Return [X, Y] of the center of cell containing provided text 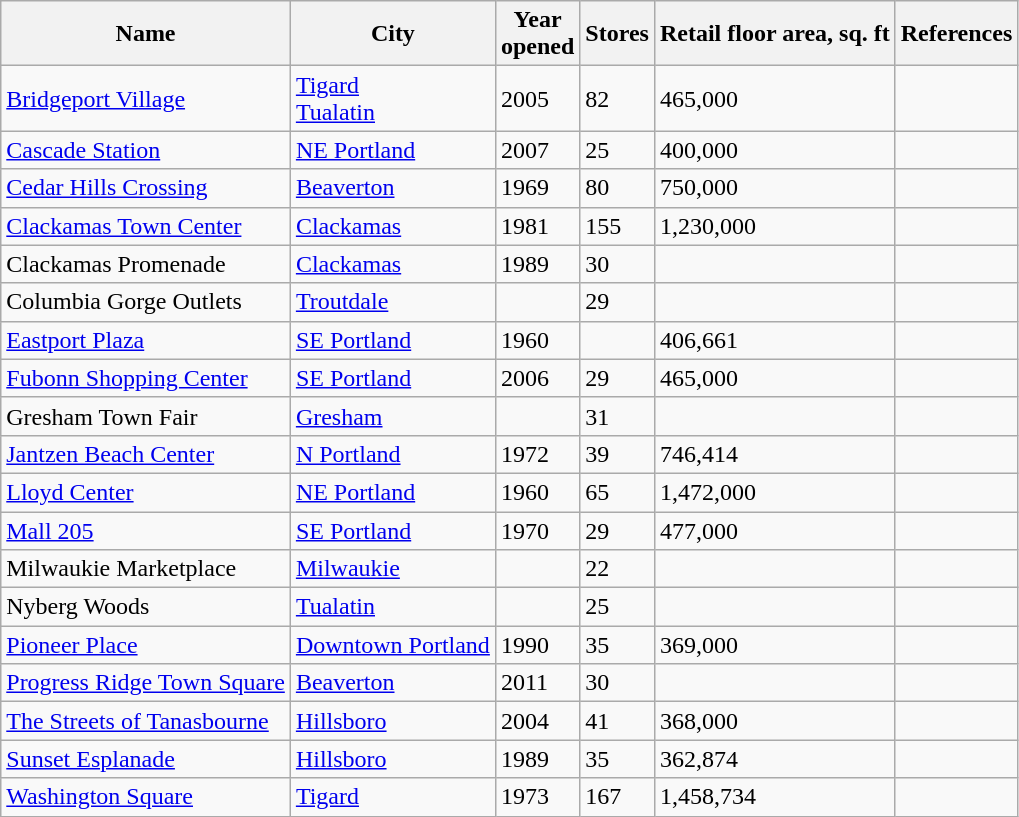
368,000 [774, 721]
Jantzen Beach Center [146, 454]
2011 [537, 683]
1969 [537, 188]
1981 [537, 226]
N Portland [392, 454]
Cedar Hills Crossing [146, 188]
References [956, 34]
2007 [537, 150]
2006 [537, 378]
Nyberg Woods [146, 607]
Sunset Esplanade [146, 759]
Bridgeport Village [146, 98]
65 [618, 492]
Pioneer Place [146, 645]
41 [618, 721]
2005 [537, 98]
1972 [537, 454]
Retail floor area, sq. ft [774, 34]
Tigard [392, 797]
Name [146, 34]
Stores [618, 34]
2004 [537, 721]
TigardTualatin [392, 98]
400,000 [774, 150]
369,000 [774, 645]
City [392, 34]
Milwaukie Marketplace [146, 569]
362,874 [774, 759]
Milwaukie [392, 569]
1,472,000 [774, 492]
Downtown Portland [392, 645]
1,458,734 [774, 797]
Mall 205 [146, 531]
80 [618, 188]
The Streets of Tanasbourne [146, 721]
Columbia Gorge Outlets [146, 302]
477,000 [774, 531]
Lloyd Center [146, 492]
22 [618, 569]
406,661 [774, 340]
Clackamas Town Center [146, 226]
Progress Ridge Town Square [146, 683]
Gresham Town Fair [146, 416]
31 [618, 416]
1,230,000 [774, 226]
1990 [537, 645]
Clackamas Promenade [146, 264]
Eastport Plaza [146, 340]
1970 [537, 531]
Tualatin [392, 607]
750,000 [774, 188]
Cascade Station [146, 150]
155 [618, 226]
167 [618, 797]
Fubonn Shopping Center [146, 378]
Yearopened [537, 34]
1973 [537, 797]
Washington Square [146, 797]
82 [618, 98]
746,414 [774, 454]
39 [618, 454]
Gresham [392, 416]
Troutdale [392, 302]
